Provide the [x, y] coordinate of the cell's center where the given text is located.  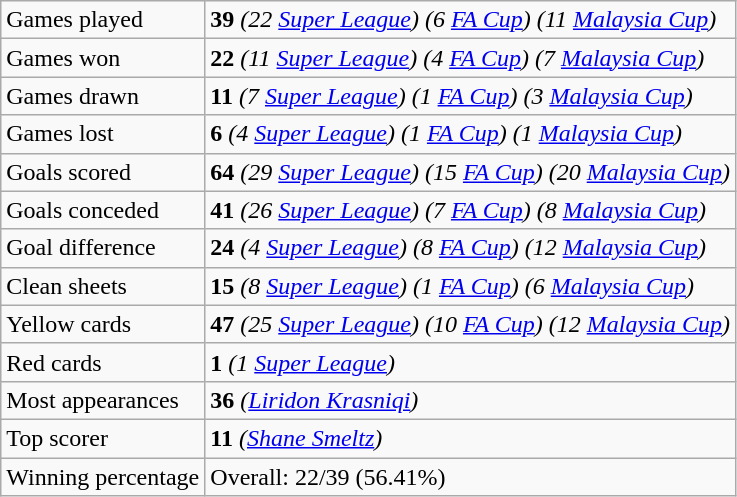
Top scorer [103, 438]
Games played [103, 20]
39 (22 Super League) (6 FA Cup) (11 Malaysia Cup) [470, 20]
Goal difference [103, 248]
22 (11 Super League) (4 FA Cup) (7 Malaysia Cup) [470, 58]
Winning percentage [103, 477]
Games drawn [103, 96]
64 (29 Super League) (15 FA Cup) (20 Malaysia Cup) [470, 172]
36 (Liridon Krasniqi) [470, 400]
11 (7 Super League) (1 FA Cup) (3 Malaysia Cup) [470, 96]
Yellow cards [103, 324]
Goals conceded [103, 210]
24 (4 Super League) (8 FA Cup) (12 Malaysia Cup) [470, 248]
15 (8 Super League) (1 FA Cup) (6 Malaysia Cup) [470, 286]
1 (1 Super League) [470, 362]
Red cards [103, 362]
47 (25 Super League) (10 FA Cup) (12 Malaysia Cup) [470, 324]
Goals scored [103, 172]
Clean sheets [103, 286]
Games lost [103, 134]
11 (Shane Smeltz) [470, 438]
41 (26 Super League) (7 FA Cup) (8 Malaysia Cup) [470, 210]
6 (4 Super League) (1 FA Cup) (1 Malaysia Cup) [470, 134]
Overall: 22/39 (56.41%) [470, 477]
Most appearances [103, 400]
Games won [103, 58]
